Find where the given text appears and provide that cell's center as [X, Y] coordinate. 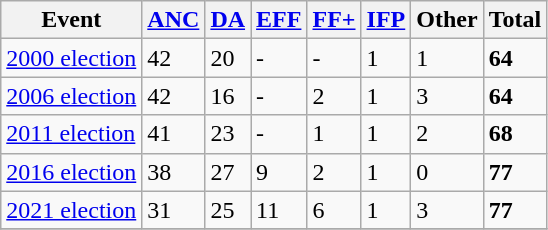
38 [174, 172]
31 [174, 210]
23 [228, 134]
11 [279, 210]
IFP [386, 20]
20 [228, 58]
2000 election [72, 58]
2016 election [72, 172]
9 [279, 172]
41 [174, 134]
DA [228, 20]
2021 election [72, 210]
16 [228, 96]
6 [334, 210]
Total [515, 20]
Event [72, 20]
0 [447, 172]
EFF [279, 20]
FF+ [334, 20]
68 [515, 134]
2011 election [72, 134]
ANC [174, 20]
25 [228, 210]
Other [447, 20]
27 [228, 172]
2006 election [72, 96]
